Return the (x, y) coordinate for the center point of the cell that contains the specified text.  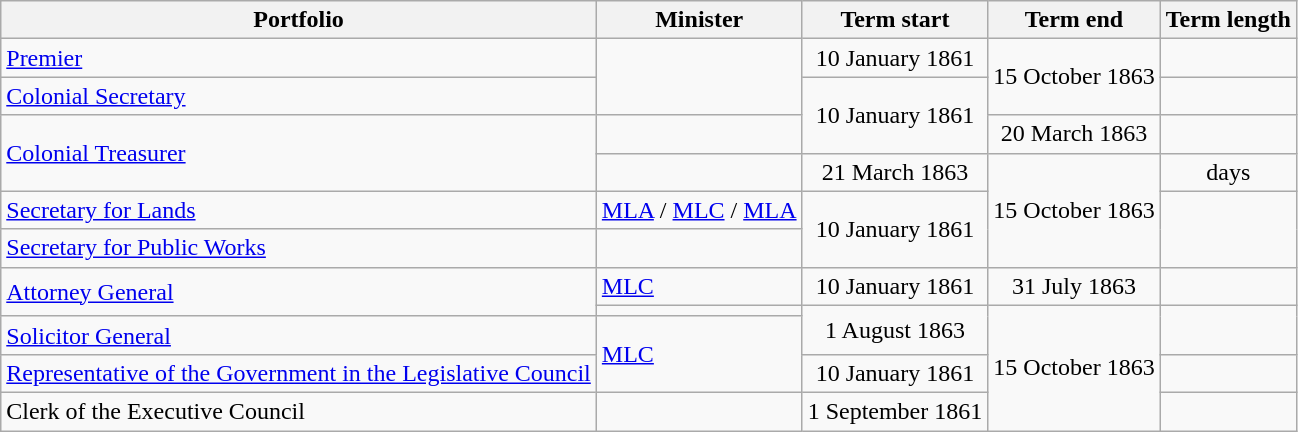
Portfolio (299, 20)
Clerk of the Executive Council (299, 411)
Secretary for Lands (299, 210)
Secretary for Public Works (299, 248)
Term start (895, 20)
Minister (699, 20)
Premier (299, 58)
Solicitor General (299, 335)
20 March 1863 (1074, 134)
1 September 1861 (895, 411)
31 July 1863 (1074, 286)
Colonial Secretary (299, 96)
Term end (1074, 20)
Term length (1228, 20)
Representative of the Government in the Legislative Council (299, 373)
Colonial Treasurer (299, 153)
days (1228, 172)
MLA / MLC / MLA (699, 210)
21 March 1863 (895, 172)
Attorney General (299, 292)
1 August 1863 (895, 330)
